Detect which cell encompasses the target text, then output its (X, Y) center coordinate. 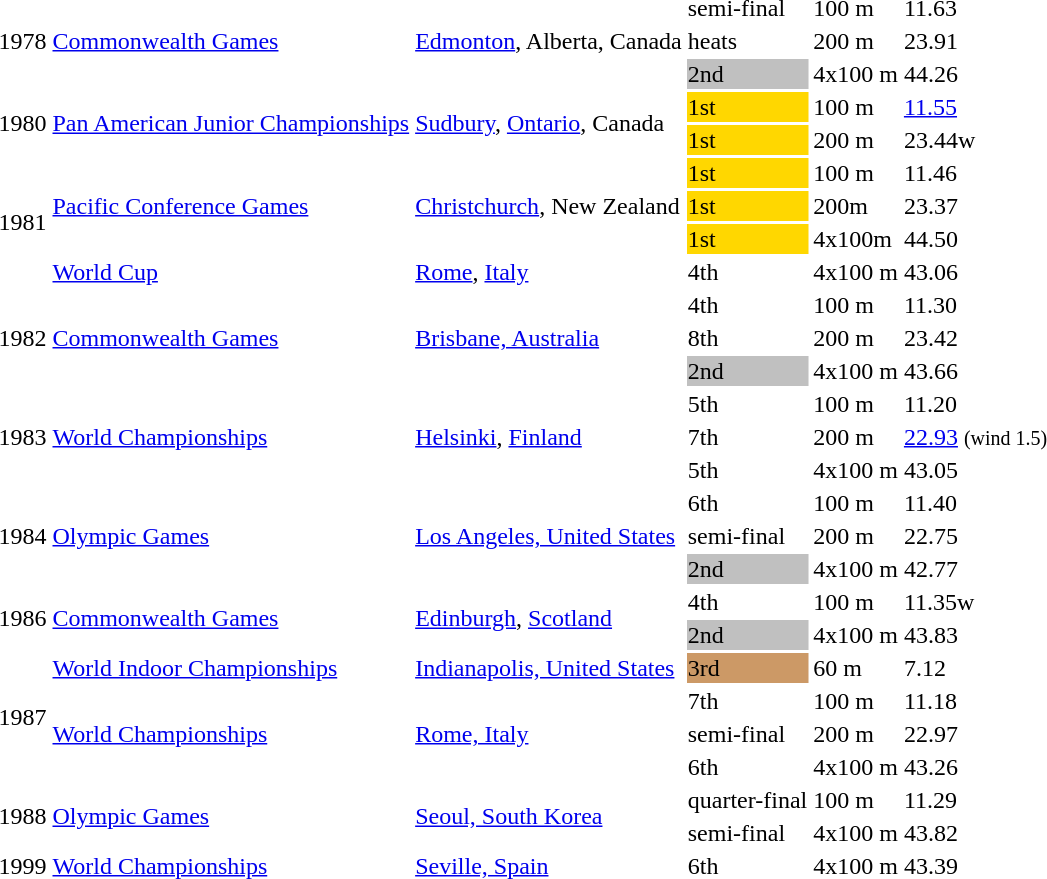
Brisbane, Australia (549, 338)
quarter-final (747, 800)
3rd (747, 668)
200m (856, 206)
Seoul, South Korea (549, 816)
Edinburgh, Scotland (549, 618)
Pacific Conference Games (231, 206)
Pan American Junior Championships (231, 124)
Los Angeles, United States (549, 536)
Indianapolis, United States (549, 668)
8th (747, 338)
Christchurch, New Zealand (549, 206)
Sudbury, Ontario, Canada (549, 124)
World Indoor Championships (231, 668)
Helsinki, Finland (549, 437)
World Cup (231, 272)
heats (747, 41)
4x100m (856, 239)
60 m (856, 668)
